Find where the given text appears and provide that cell's center as (X, Y) coordinate. 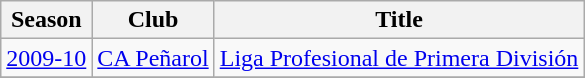
Season (46, 20)
Club (153, 20)
2009-10 (46, 58)
Title (399, 20)
Liga Profesional de Primera División (399, 58)
CA Peñarol (153, 58)
